For the text-containing cell, return its midpoint in [x, y] coordinate format. 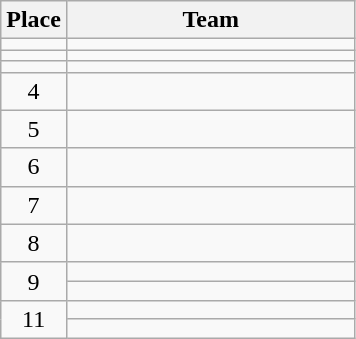
9 [34, 281]
6 [34, 167]
5 [34, 129]
Team [210, 20]
7 [34, 205]
4 [34, 91]
11 [34, 319]
Place [34, 20]
8 [34, 243]
